Pinpoint the cell where the given text exists, returning its [x, y] midpoint coordinate. 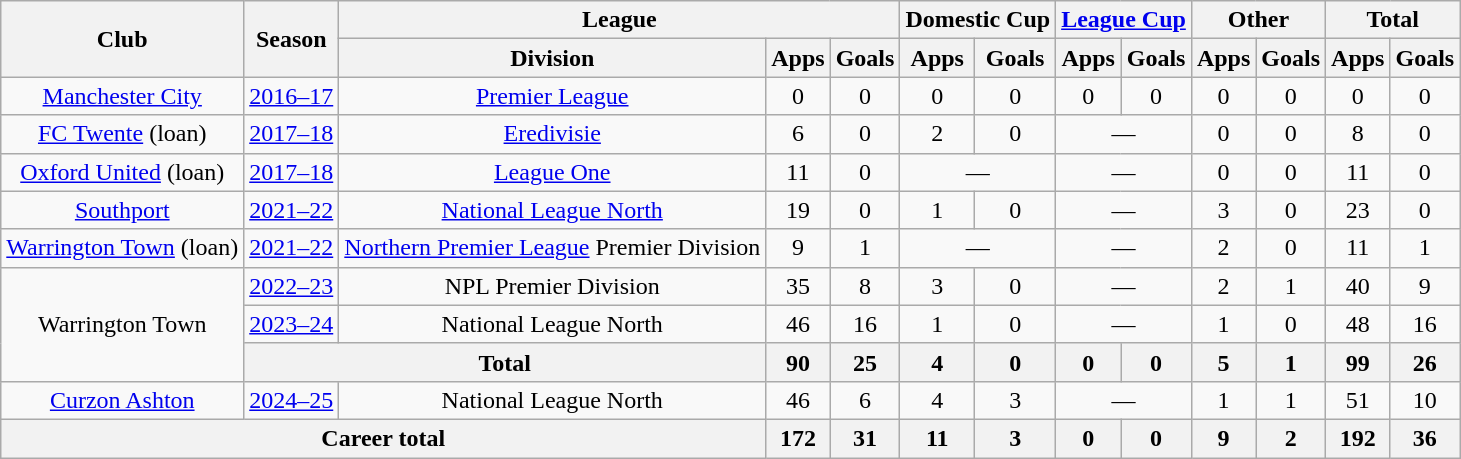
48 [1358, 324]
League [620, 20]
League One [552, 172]
25 [865, 362]
19 [798, 210]
FC Twente (loan) [122, 134]
Domestic Cup [978, 20]
51 [1358, 400]
Eredivisie [552, 134]
99 [1358, 362]
2024–25 [292, 400]
5 [1223, 362]
Warrington Town (loan) [122, 248]
Season [292, 39]
Oxford United (loan) [122, 172]
26 [1425, 362]
Manchester City [122, 96]
Southport [122, 210]
2016–17 [292, 96]
Career total [384, 438]
Division [552, 58]
NPL Premier Division [552, 286]
Northern Premier League Premier Division [552, 248]
2023–24 [292, 324]
31 [865, 438]
Club [122, 39]
League Cup [1124, 20]
23 [1358, 210]
Curzon Ashton [122, 400]
Warrington Town [122, 324]
Other [1258, 20]
40 [1358, 286]
90 [798, 362]
10 [1425, 400]
36 [1425, 438]
35 [798, 286]
Premier League [552, 96]
192 [1358, 438]
2022–23 [292, 286]
172 [798, 438]
